From the cell containing the given text, extract its center point as (X, Y) coordinate. 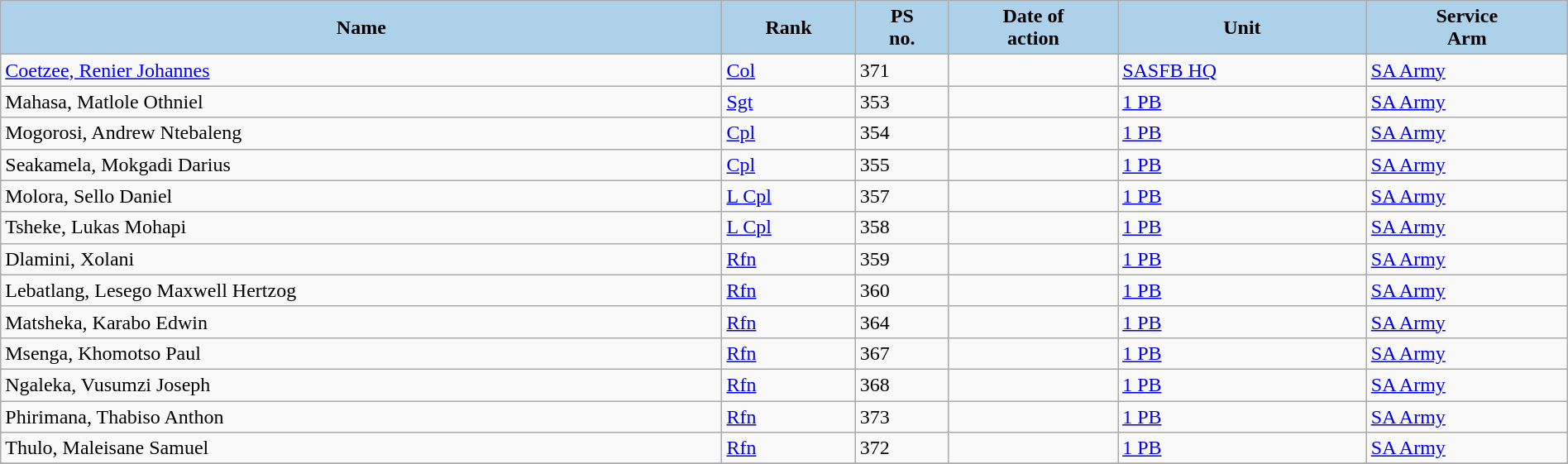
353 (901, 102)
358 (901, 227)
SASFB HQ (1242, 70)
364 (901, 322)
367 (901, 353)
Thulo, Maleisane Samuel (361, 448)
359 (901, 259)
ServiceArm (1467, 28)
368 (901, 385)
371 (901, 70)
373 (901, 416)
372 (901, 448)
357 (901, 196)
Sgt (789, 102)
Matsheka, Karabo Edwin (361, 322)
Col (789, 70)
Molora, Sello Daniel (361, 196)
Lebatlang, Lesego Maxwell Hertzog (361, 290)
Mogorosi, Andrew Ntebaleng (361, 133)
Rank (789, 28)
PSno. (901, 28)
Ngaleka, Vusumzi Joseph (361, 385)
Seakamela, Mokgadi Darius (361, 165)
Coetzee, Renier Johannes (361, 70)
Unit (1242, 28)
Phirimana, Thabiso Anthon (361, 416)
Msenga, Khomotso Paul (361, 353)
Tsheke, Lukas Mohapi (361, 227)
Dlamini, Xolani (361, 259)
354 (901, 133)
Name (361, 28)
Mahasa, Matlole Othniel (361, 102)
360 (901, 290)
355 (901, 165)
Date ofaction (1033, 28)
